Scan for the cell matching the given text and deliver its (X, Y) coordinate at center. 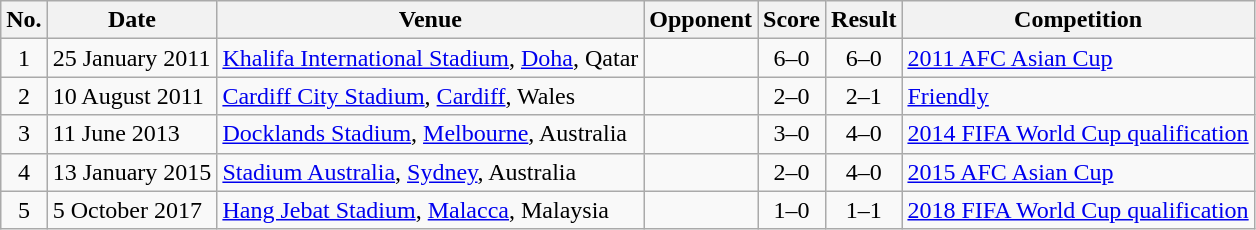
Score (792, 20)
1 (24, 58)
Venue (430, 20)
1–0 (792, 210)
25 January 2011 (132, 58)
13 January 2015 (132, 172)
No. (24, 20)
10 August 2011 (132, 96)
3 (24, 134)
2014 FIFA World Cup qualification (1078, 134)
Friendly (1078, 96)
Date (132, 20)
2 (24, 96)
Result (864, 20)
11 June 2013 (132, 134)
Docklands Stadium, Melbourne, Australia (430, 134)
5 (24, 210)
Hang Jebat Stadium, Malacca, Malaysia (430, 210)
4 (24, 172)
Khalifa International Stadium, Doha, Qatar (430, 58)
Stadium Australia, Sydney, Australia (430, 172)
2018 FIFA World Cup qualification (1078, 210)
Competition (1078, 20)
Cardiff City Stadium, Cardiff, Wales (430, 96)
3–0 (792, 134)
5 October 2017 (132, 210)
2–1 (864, 96)
Opponent (701, 20)
2011 AFC Asian Cup (1078, 58)
1–1 (864, 210)
2015 AFC Asian Cup (1078, 172)
